Output the (X, Y) coordinate of the center of the cell containing the given text.  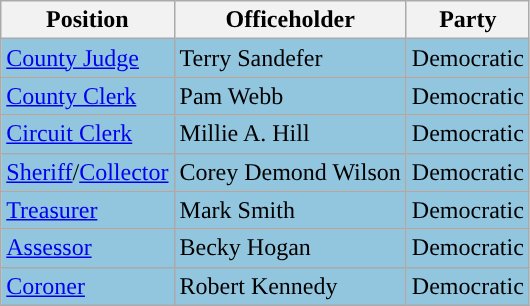
Pam Webb (290, 96)
County Judge (88, 58)
Party (468, 20)
Terry Sandefer (290, 58)
Millie A. Hill (290, 134)
Mark Smith (290, 210)
Officeholder (290, 20)
Becky Hogan (290, 248)
Position (88, 20)
Corey Demond Wilson (290, 172)
Treasurer (88, 210)
County Clerk (88, 96)
Circuit Clerk (88, 134)
Sheriff/Collector (88, 172)
Assessor (88, 248)
Robert Kennedy (290, 286)
Coroner (88, 286)
